Pinpoint the cell where the given text exists, returning its [X, Y] midpoint coordinate. 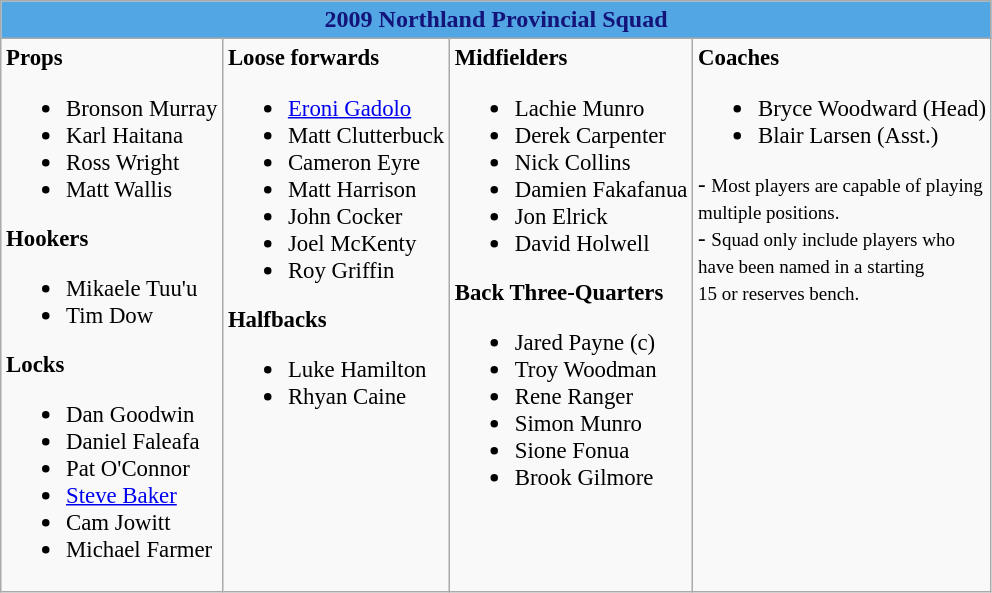
Loose forwardsEroni GadoloMatt ClutterbuckCameron EyreMatt HarrisonJohn CockerJoel McKentyRoy GriffinHalfbacksLuke HamiltonRhyan Caine [336, 315]
2009 Northland Provincial Squad [496, 20]
